Provide the (X, Y) coordinate of the cell's center where the given text is located.  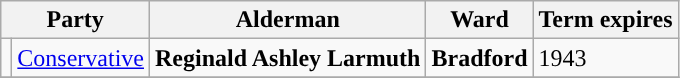
Ward (480, 20)
Reginald Ashley Larmuth (288, 58)
Term expires (606, 20)
Bradford (480, 58)
1943 (606, 58)
Alderman (288, 20)
Party (76, 20)
Conservative (81, 58)
